Provide the [x, y] coordinate of the cell's center where the given text is located.  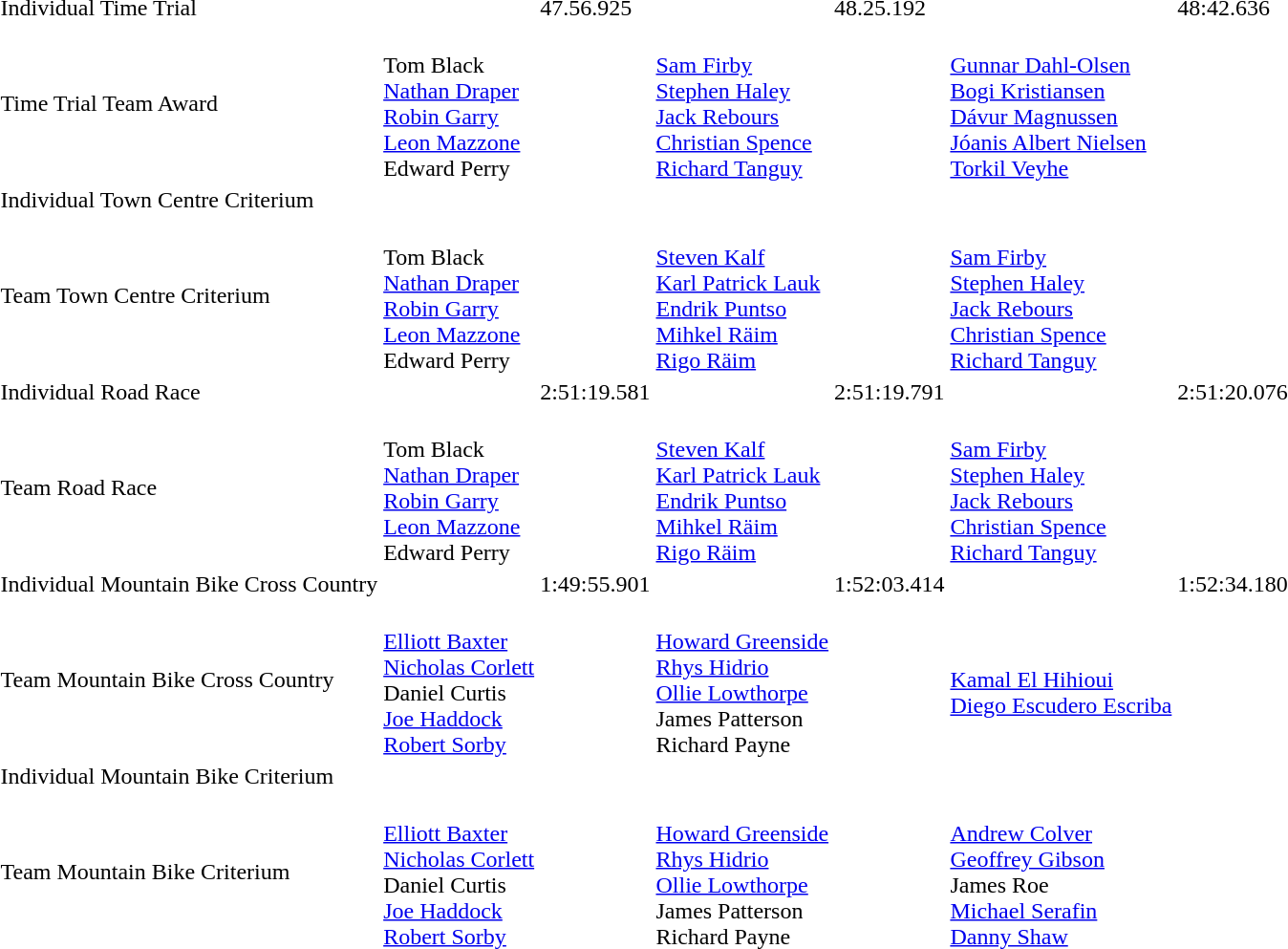
2:51:19.581 [595, 392]
1:52:03.414 [890, 584]
2:51:19.791 [890, 392]
Gunnar Dahl-OlsenBogi KristiansenDávur MagnussenJóanis Albert NielsenTorkil Veyhe [1061, 103]
Howard GreensideRhys HidrioOllie LowthorpeJames PattersonRichard Payne [742, 680]
Elliott BaxterNicholas CorlettDaniel CurtisJoe HaddockRobert Sorby [459, 680]
1:49:55.901 [595, 584]
Kamal El HihiouiDiego Escudero Escriba [1061, 680]
